Detect which cell encompasses the target text, then output its (X, Y) center coordinate. 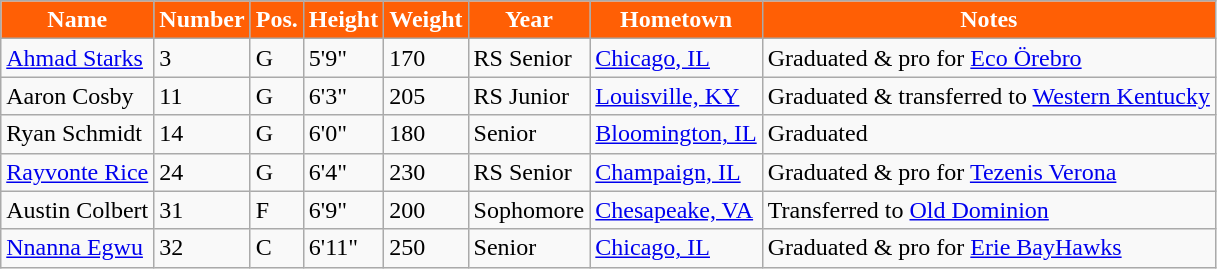
3 (202, 58)
11 (202, 96)
31 (202, 210)
Champaign, IL (676, 172)
Hometown (676, 20)
170 (426, 58)
Height (343, 20)
Notes (988, 20)
6'0" (343, 134)
5'9" (343, 58)
200 (426, 210)
Graduated & transferred to Western Kentucky (988, 96)
6'4" (343, 172)
Name (78, 20)
Pos. (276, 20)
14 (202, 134)
6'11" (343, 248)
Number (202, 20)
Graduated & pro for Erie BayHawks (988, 248)
Louisville, KY (676, 96)
Transferred to Old Dominion (988, 210)
Chesapeake, VA (676, 210)
F (276, 210)
Graduated & pro for Eco Örebro (988, 58)
180 (426, 134)
24 (202, 172)
Austin Colbert (78, 210)
Year (529, 20)
RS Junior (529, 96)
Nnanna Egwu (78, 248)
Graduated (988, 134)
Ahmad Starks (78, 58)
32 (202, 248)
Weight (426, 20)
Ryan Schmidt (78, 134)
Rayvonte Rice (78, 172)
230 (426, 172)
Bloomington, IL (676, 134)
205 (426, 96)
6'3" (343, 96)
Sophomore (529, 210)
Graduated & pro for Tezenis Verona (988, 172)
Aaron Cosby (78, 96)
6'9" (343, 210)
C (276, 248)
250 (426, 248)
